Return (x, y) of the center of cell containing provided text 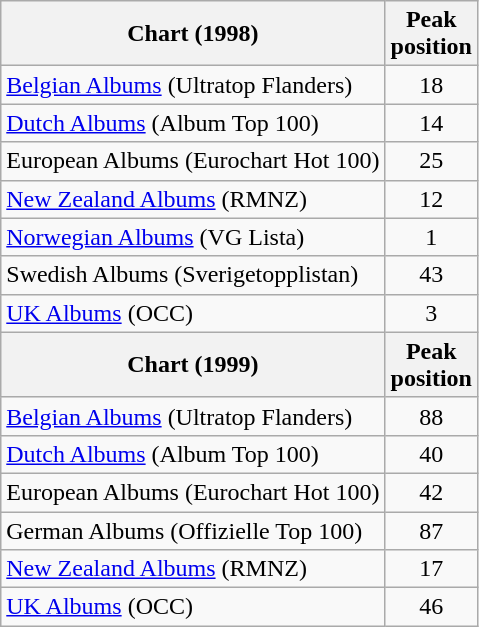
40 (431, 454)
88 (431, 416)
Norwegian Albums (VG Lista) (193, 237)
46 (431, 607)
25 (431, 161)
Chart (1999) (193, 364)
17 (431, 569)
1 (431, 237)
43 (431, 275)
Swedish Albums (Sverigetopplistan) (193, 275)
42 (431, 492)
14 (431, 123)
German Albums (Offizielle Top 100) (193, 531)
18 (431, 85)
Chart (1998) (193, 34)
87 (431, 531)
12 (431, 199)
3 (431, 313)
